Scan for the cell matching the given text and deliver its [X, Y] coordinate at center. 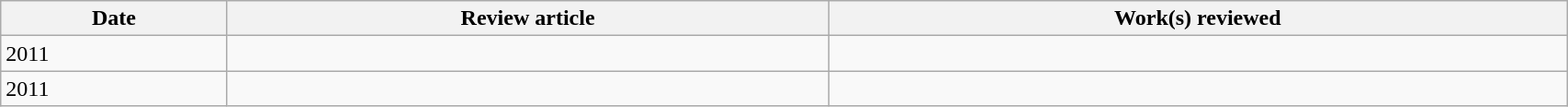
Review article [527, 18]
Date [114, 18]
Work(s) reviewed [1198, 18]
